Search for the cell housing the specified text and yield its [X, Y] center coordinate. 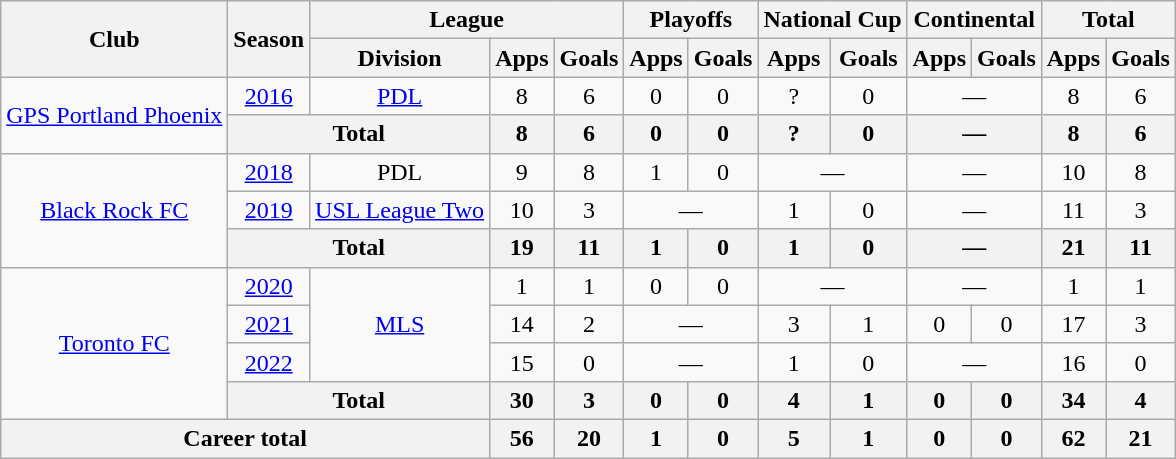
USL League Two [400, 210]
2 [589, 324]
16 [1073, 362]
15 [522, 362]
League [467, 20]
17 [1073, 324]
Division [400, 58]
19 [522, 248]
2016 [269, 96]
2021 [269, 324]
34 [1073, 400]
2020 [269, 286]
Club [114, 39]
Toronto FC [114, 343]
National Cup [832, 20]
2022 [269, 362]
14 [522, 324]
Career total [246, 438]
20 [589, 438]
Continental [974, 20]
Black Rock FC [114, 210]
MLS [400, 324]
2019 [269, 210]
30 [522, 400]
62 [1073, 438]
Playoffs [691, 20]
5 [794, 438]
2018 [269, 172]
56 [522, 438]
Season [269, 39]
9 [522, 172]
GPS Portland Phoenix [114, 115]
